From the cell containing the given text, extract its center point as [x, y] coordinate. 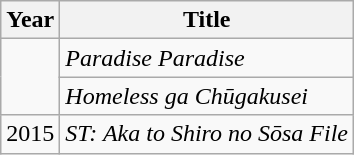
Homeless ga Chūgakusei [207, 96]
Title [207, 20]
Paradise Paradise [207, 58]
ST: Aka to Shiro no Sōsa File [207, 134]
Year [30, 20]
2015 [30, 134]
